Output the [X, Y] coordinate of the center of the cell containing the given text.  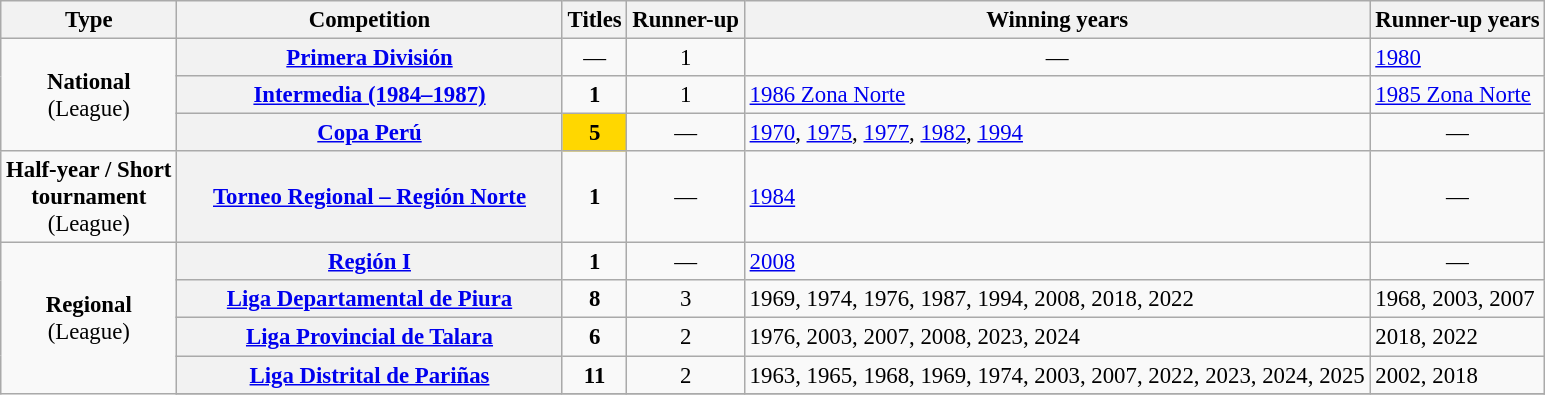
Liga Departamental de Piura [370, 299]
Región I [370, 262]
Copa Perú [370, 133]
Intermedia (1984–1987) [370, 95]
1976, 2003, 2007, 2008, 2023, 2024 [1057, 337]
Titles [594, 20]
1984 [1057, 197]
National(League) [89, 96]
1986 Zona Norte [1057, 95]
1985 Zona Norte [1458, 95]
11 [594, 375]
1968, 2003, 2007 [1458, 299]
Competition [370, 20]
Runner-up years [1458, 20]
1963, 1965, 1968, 1969, 1974, 2003, 2007, 2022, 2023, 2024, 2025 [1057, 375]
2018, 2022 [1458, 337]
Type [89, 20]
1969, 1974, 1976, 1987, 1994, 2008, 2018, 2022 [1057, 299]
Winning years [1057, 20]
Torneo Regional – Región Norte [370, 197]
5 [594, 133]
6 [594, 337]
Primera División [370, 58]
2008 [1057, 262]
1980 [1458, 58]
1970, 1975, 1977, 1982, 1994 [1057, 133]
Runner-up [686, 20]
Liga Distrital de Pariñas [370, 375]
8 [594, 299]
3 [686, 299]
Liga Provincial de Talara [370, 337]
Regional(League) [89, 318]
2002, 2018 [1458, 375]
Half-year / Shorttournament(League) [89, 197]
